Scan for the cell matching the given text and deliver its [X, Y] coordinate at center. 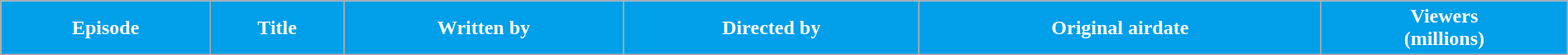
Title [278, 28]
Original airdate [1120, 28]
Episode [106, 28]
Viewers(millions) [1444, 28]
Written by [485, 28]
Directed by [771, 28]
